Pinpoint the cell where the given text exists, returning its [x, y] midpoint coordinate. 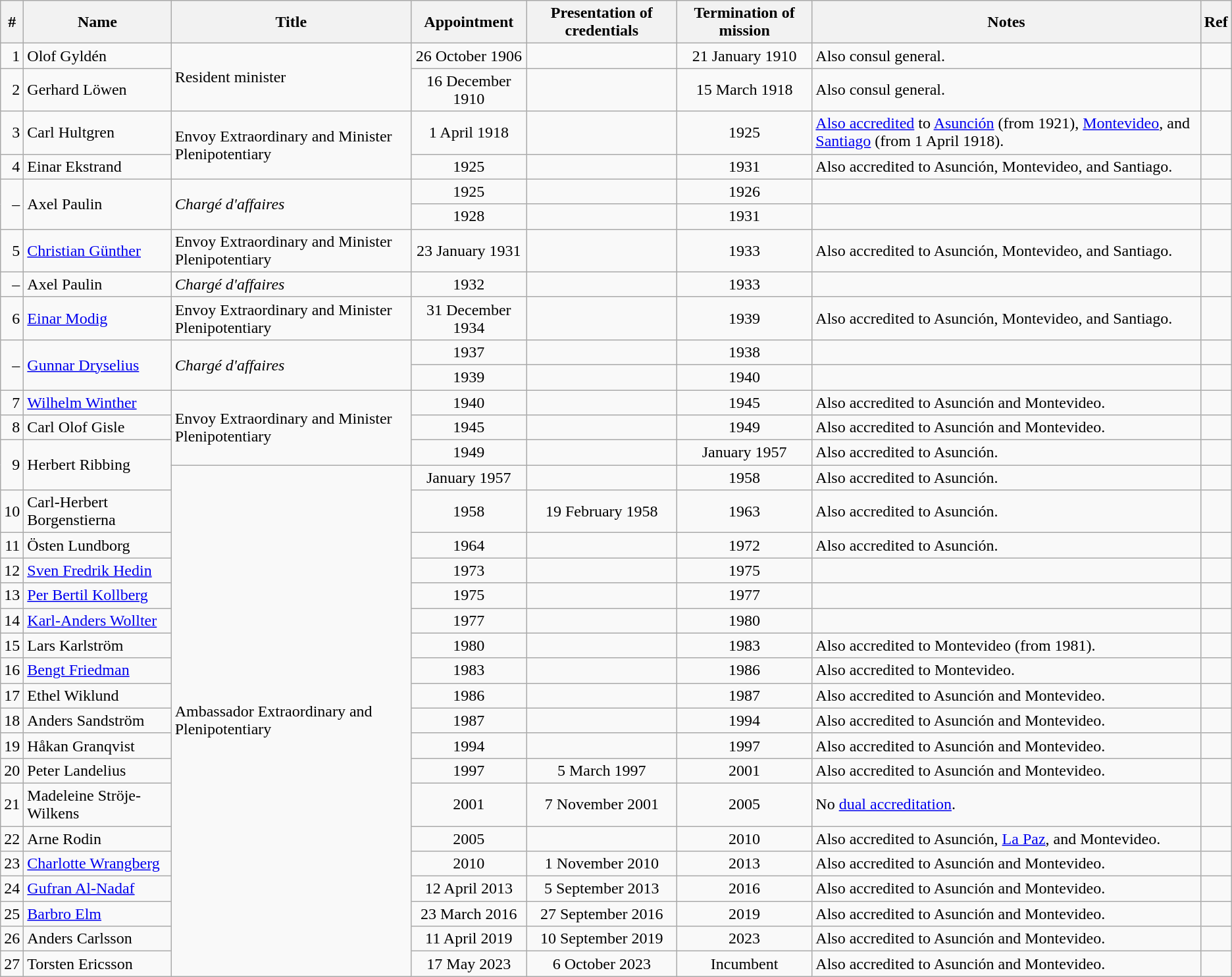
Lars Karlström [97, 645]
1926 [744, 191]
Gerhard Löwen [97, 89]
1963 [744, 512]
Also accredited to Montevideo. [1006, 670]
11 April 2019 [469, 939]
Einar Modig [97, 318]
14 [12, 620]
Torsten Ericsson [97, 964]
2023 [744, 939]
Östen Lundborg [97, 545]
1928 [469, 216]
19 February 1958 [602, 512]
7 November 2001 [602, 804]
1 April 1918 [469, 133]
Gunnar Dryselius [97, 364]
Anders Sandström [97, 720]
Gufran Al-Nadaf [97, 889]
2016 [744, 889]
Sven Fredrik Hedin [97, 570]
Also accredited to Montevideo (from 1981). [1006, 645]
Bengt Friedman [97, 670]
1937 [469, 352]
1 November 2010 [602, 864]
26 [12, 939]
5 September 2013 [602, 889]
Per Bertil Kollberg [97, 595]
12 April 2013 [469, 889]
6 [12, 318]
Arne Rodin [97, 839]
2019 [744, 914]
1973 [469, 570]
Carl-Herbert Borgenstierna [97, 512]
13 [12, 595]
Ambassador Extraordinary and Plenipotentiary [291, 721]
4 [12, 166]
Madeleine Ströje-Wilkens [97, 804]
6 October 2023 [602, 964]
10 [12, 512]
10 September 2019 [602, 939]
15 [12, 645]
26 October 1906 [469, 56]
# [12, 22]
Resident minister [291, 78]
Carl Hultgren [97, 133]
Appointment [469, 22]
1 [12, 56]
Peter Landelius [97, 770]
21 [12, 804]
17 May 2023 [469, 964]
Christian Günther [97, 250]
3 [12, 133]
Name [97, 22]
21 January 1910 [744, 56]
Herbert Ribbing [97, 465]
19 [12, 745]
5 [12, 250]
1972 [744, 545]
Barbro Elm [97, 914]
Håkan Granqvist [97, 745]
1964 [469, 545]
24 [12, 889]
5 March 1997 [602, 770]
15 March 1918 [744, 89]
7 [12, 402]
16 December 1910 [469, 89]
Incumbent [744, 964]
Olof Gyldén [97, 56]
Title [291, 22]
No dual accreditation. [1006, 804]
23 January 1931 [469, 250]
1932 [469, 284]
27 [12, 964]
Carl Olof Gisle [97, 428]
17 [12, 695]
27 September 2016 [602, 914]
Also accredited to Asunción, La Paz, and Montevideo. [1006, 839]
31 December 1934 [469, 318]
Anders Carlsson [97, 939]
Ethel Wiklund [97, 695]
Einar Ekstrand [97, 166]
8 [12, 428]
Termination of mission [744, 22]
18 [12, 720]
22 [12, 839]
12 [12, 570]
Karl-Anders Wollter [97, 620]
11 [12, 545]
16 [12, 670]
1938 [744, 352]
2 [12, 89]
23 March 2016 [469, 914]
Wilhelm Winther [97, 402]
23 [12, 864]
Notes [1006, 22]
Presentation of credentials [602, 22]
2013 [744, 864]
9 [12, 465]
25 [12, 914]
Charlotte Wrangberg [97, 864]
20 [12, 770]
Also accredited to Asunción (from 1921), Montevideo, and Santiago (from 1 April 1918). [1006, 133]
Ref [1216, 22]
